Capture the cell that displays the provided text and extract its (x, y) central coordinate. 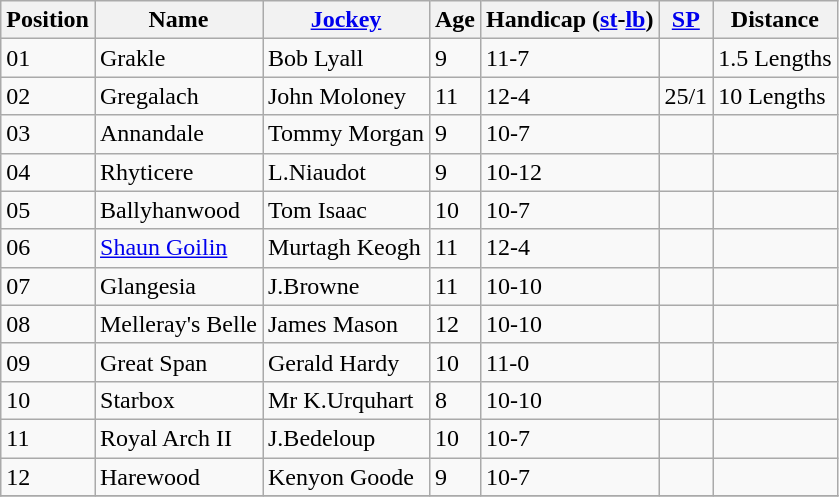
J.Browne (346, 286)
Age (454, 20)
Name (178, 20)
James Mason (346, 324)
Glangesia (178, 286)
05 (48, 210)
Harewood (178, 477)
11-0 (569, 362)
Jockey (346, 20)
Gregalach (178, 96)
25/1 (686, 96)
John Moloney (346, 96)
07 (48, 286)
Gerald Hardy (346, 362)
Grakle (178, 58)
Melleray's Belle (178, 324)
Great Span (178, 362)
11-7 (569, 58)
SP (686, 20)
04 (48, 172)
08 (48, 324)
Annandale (178, 134)
Bob Lyall (346, 58)
Handicap (st-lb) (569, 20)
09 (48, 362)
10-12 (569, 172)
Mr K.Urquhart (346, 400)
06 (48, 248)
Murtagh Keogh (346, 248)
8 (454, 400)
01 (48, 58)
J.Bedeloup (346, 438)
1.5 Lengths (775, 58)
Ballyhanwood (178, 210)
02 (48, 96)
03 (48, 134)
Position (48, 20)
Shaun Goilin (178, 248)
Starbox (178, 400)
Kenyon Goode (346, 477)
Distance (775, 20)
L.Niaudot (346, 172)
10 Lengths (775, 96)
Tommy Morgan (346, 134)
Royal Arch II (178, 438)
Tom Isaac (346, 210)
Rhyticere (178, 172)
